Extract the [X, Y] coordinate from the center of the cell holding the provided text.  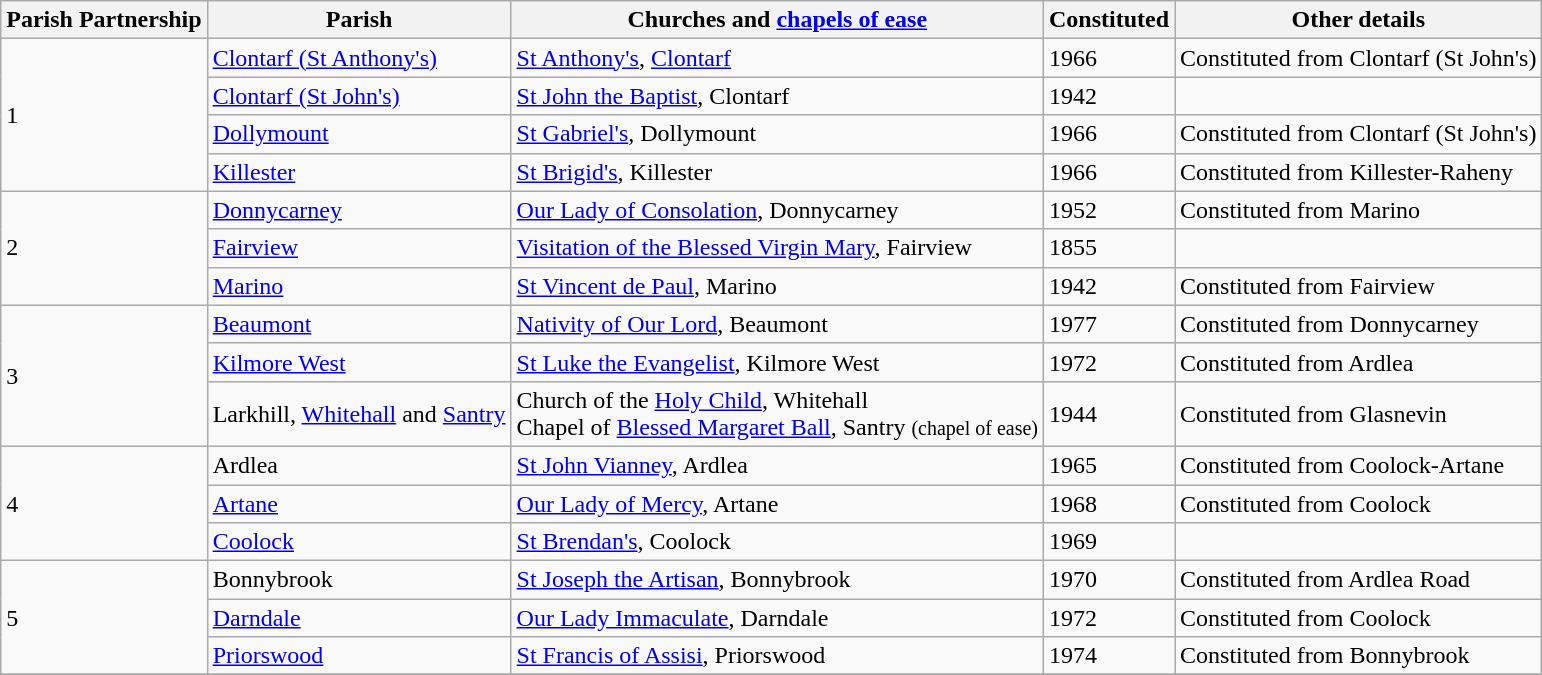
Kilmore West [359, 362]
Coolock [359, 542]
Constituted from Coolock-Artane [1358, 465]
1970 [1108, 580]
Visitation of the Blessed Virgin Mary, Fairview [777, 248]
1974 [1108, 656]
1968 [1108, 503]
Constituted from Killester-Raheny [1358, 172]
Dollymount [359, 134]
Our Lady of Consolation, Donnycarney [777, 210]
3 [104, 376]
Killester [359, 172]
1965 [1108, 465]
St Francis of Assisi, Priorswood [777, 656]
Parish [359, 20]
Clontarf (St John's) [359, 96]
Constituted from Glasnevin [1358, 414]
Constituted from Donnycarney [1358, 324]
Priorswood [359, 656]
Other details [1358, 20]
1855 [1108, 248]
St John the Baptist, Clontarf [777, 96]
Fairview [359, 248]
Constituted from Ardlea Road [1358, 580]
1944 [1108, 414]
St Gabriel's, Dollymount [777, 134]
Ardlea [359, 465]
1952 [1108, 210]
Our Lady of Mercy, Artane [777, 503]
Donnycarney [359, 210]
1 [104, 115]
St John Vianney, Ardlea [777, 465]
Constituted from Ardlea [1358, 362]
Beaumont [359, 324]
Church of the Holy Child, WhitehallChapel of Blessed Margaret Ball, Santry (chapel of ease) [777, 414]
Constituted [1108, 20]
Constituted from Marino [1358, 210]
Constituted from Bonnybrook [1358, 656]
1977 [1108, 324]
St Brigid's, Killester [777, 172]
St Luke the Evangelist, Kilmore West [777, 362]
Churches and chapels of ease [777, 20]
5 [104, 618]
St Anthony's, Clontarf [777, 58]
2 [104, 248]
Larkhill, Whitehall and Santry [359, 414]
1969 [1108, 542]
Nativity of Our Lord, Beaumont [777, 324]
Darndale [359, 618]
Parish Partnership [104, 20]
Clontarf (St Anthony's) [359, 58]
St Vincent de Paul, Marino [777, 286]
Bonnybrook [359, 580]
Our Lady Immaculate, Darndale [777, 618]
4 [104, 503]
Marino [359, 286]
Constituted from Fairview [1358, 286]
Artane [359, 503]
St Brendan's, Coolock [777, 542]
St Joseph the Artisan, Bonnybrook [777, 580]
